From the cell containing the given text, extract its center point as (x, y) coordinate. 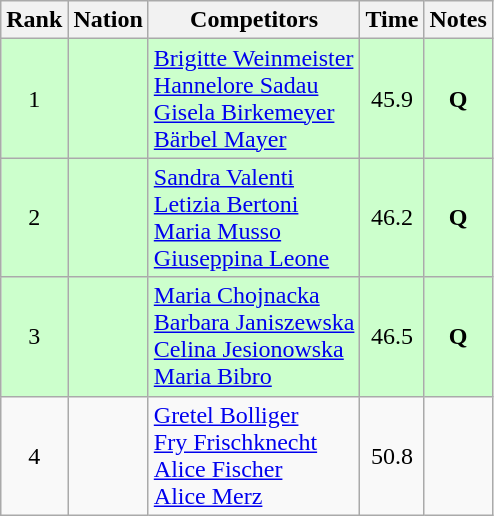
2 (34, 218)
Gretel BolligerFry FrischknechtAlice FischerAlice Merz (254, 456)
Sandra ValentiLetizia BertoniMaria MussoGiuseppina Leone (254, 218)
Notes (458, 20)
Brigitte WeinmeisterHannelore SadauGisela BirkemeyerBärbel Mayer (254, 98)
45.9 (392, 98)
3 (34, 336)
46.5 (392, 336)
4 (34, 456)
50.8 (392, 456)
46.2 (392, 218)
Rank (34, 20)
1 (34, 98)
Maria ChojnackaBarbara JaniszewskaCelina JesionowskaMaria Bibro (254, 336)
Nation (108, 20)
Time (392, 20)
Competitors (254, 20)
